Provide the (x, y) coordinate of the cell's center where the given text is located.  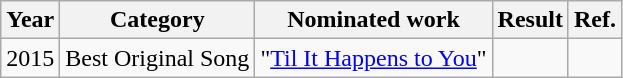
Nominated work (374, 20)
Result (530, 20)
Ref. (594, 20)
2015 (30, 58)
"Til It Happens to You" (374, 58)
Category (158, 20)
Best Original Song (158, 58)
Year (30, 20)
